Locate the cell with the specified text and output its (x, y) center coordinate. 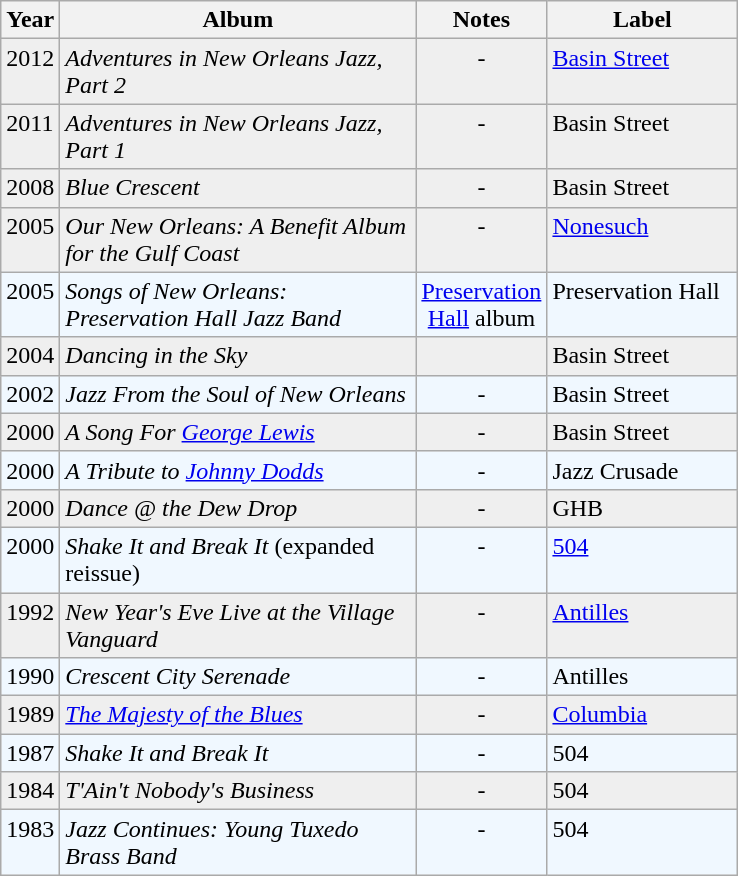
Jazz Continues: Young Tuxedo Brass Band (238, 842)
Preservation Hall (642, 304)
1990 (30, 677)
Shake It and Break It (238, 753)
The Majesty of the Blues (238, 715)
Songs of New Orleans: Preservation Hall Jazz Band (238, 304)
1989 (30, 715)
Label (642, 20)
GHB (642, 508)
Crescent City Serenade (238, 677)
2011 (30, 136)
Notes (482, 20)
2002 (30, 394)
Blue Crescent (238, 188)
Our New Orleans: A Benefit Album for the Gulf Coast (238, 240)
New Year's Eve Live at the Village Vanguard (238, 624)
A Song For George Lewis (238, 432)
Columbia (642, 715)
2008 (30, 188)
Year (30, 20)
1983 (30, 842)
Jazz Crusade (642, 470)
1987 (30, 753)
Preservation Hall album (482, 304)
Adventures in New Orleans Jazz, Part 1 (238, 136)
Jazz From the Soul of New Orleans (238, 394)
Dancing in the Sky (238, 356)
1992 (30, 624)
Nonesuch (642, 240)
T'Ain't Nobody's Business (238, 791)
A Tribute to Johnny Dodds (238, 470)
1984 (30, 791)
Dance @ the Dew Drop (238, 508)
Album (238, 20)
2012 (30, 72)
2004 (30, 356)
Adventures in New Orleans Jazz, Part 2 (238, 72)
Shake It and Break It (expanded reissue) (238, 560)
